Search for the cell housing the specified text and yield its (X, Y) center coordinate. 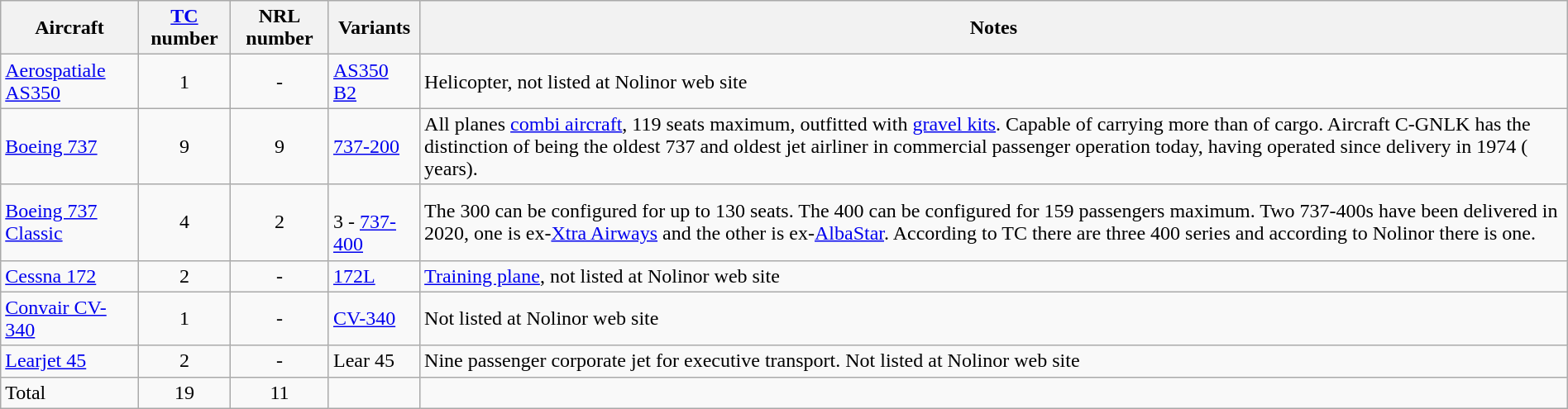
Aerospatiale AS350 (69, 81)
Convair CV-340 (69, 319)
Not listed at Nolinor web site (994, 319)
Helicopter, not listed at Nolinor web site (994, 81)
Learjet 45 (69, 361)
Notes (994, 28)
4 (184, 222)
NRL number (280, 28)
Total (69, 392)
Aircraft (69, 28)
3 - 737-400 (374, 222)
19 (184, 392)
11 (280, 392)
TC number (184, 28)
Variants (374, 28)
Nine passenger corporate jet for executive transport. Not listed at Nolinor web site (994, 361)
AS350 B2 (374, 81)
Lear 45 (374, 361)
172L (374, 276)
CV-340 (374, 319)
737-200 (374, 146)
Boeing 737 Classic (69, 222)
Cessna 172 (69, 276)
Boeing 737 (69, 146)
Training plane, not listed at Nolinor web site (994, 276)
